Capture the cell that displays the provided text and extract its (x, y) central coordinate. 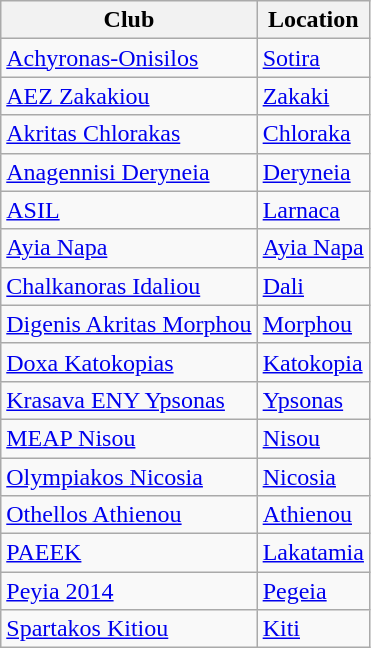
Anagennisi Deryneia (129, 172)
ASIL (129, 210)
Sotira (313, 58)
Katokopia (313, 362)
Morphou (313, 324)
Larnaca (313, 210)
Olympiakos Nicosia (129, 477)
Deryneia (313, 172)
Zakaki (313, 96)
Club (129, 20)
Chloraka (313, 134)
Ypsonas (313, 400)
Doxa Katokopias (129, 362)
Location (313, 20)
Lakatamia (313, 553)
AEZ Zakakiou (129, 96)
Kiti (313, 629)
Othellos Athienou (129, 515)
Athienou (313, 515)
Peyia 2014 (129, 591)
Digenis Akritas Morphou (129, 324)
Achyronas-Onisilos (129, 58)
Krasava ENY Ypsonas (129, 400)
Nisou (313, 438)
Nicosia (313, 477)
Akritas Chlorakas (129, 134)
Spartakos Kitiou (129, 629)
Chalkanoras Idaliou (129, 286)
Pegeia (313, 591)
Dali (313, 286)
PAEEK (129, 553)
MEAP Nisou (129, 438)
